Return (X, Y) of the center of cell containing provided text 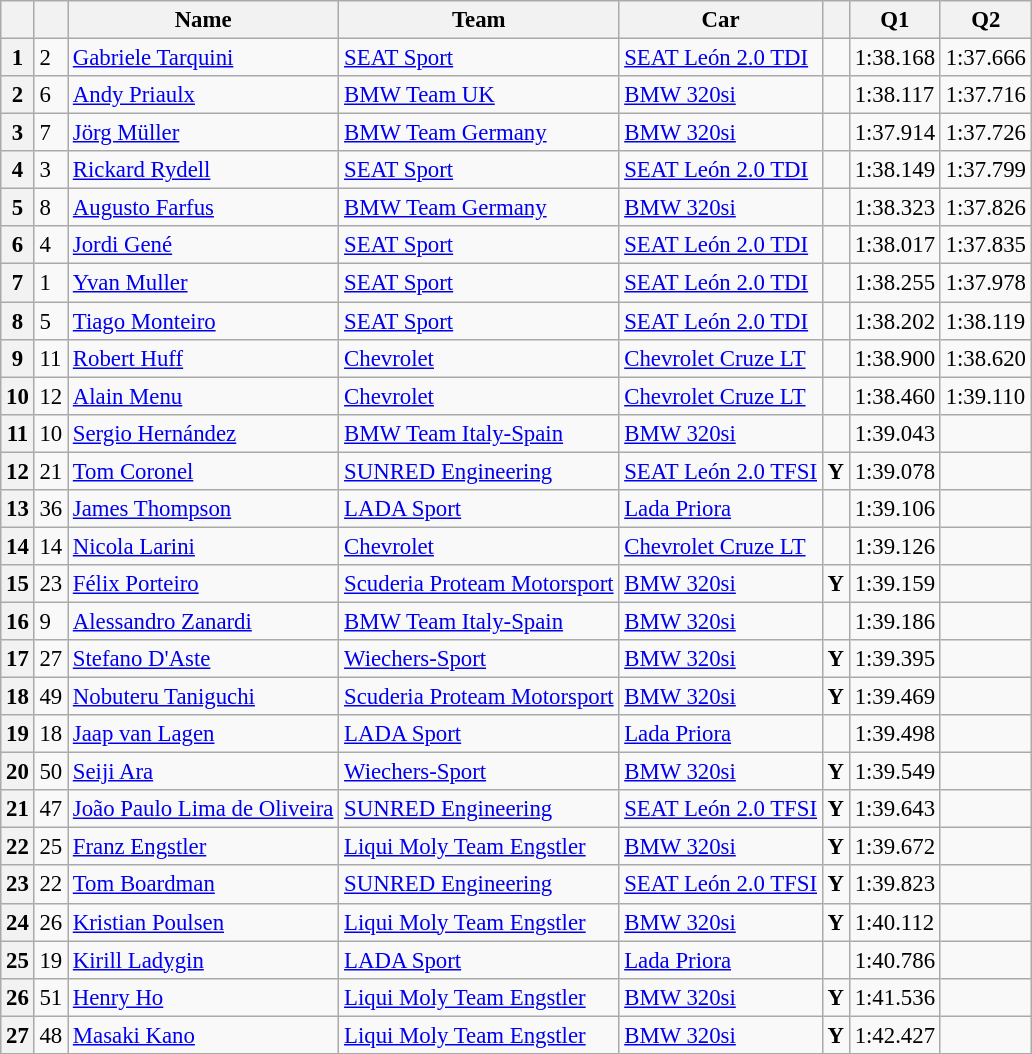
1:39.126 (894, 546)
50 (50, 772)
1:40.786 (894, 960)
Félix Porteiro (204, 584)
Rickard Rydell (204, 170)
Jörg Müller (204, 133)
Tom Coronel (204, 471)
Nicola Larini (204, 546)
17 (18, 659)
1:39.043 (894, 433)
Alain Menu (204, 396)
BMW Team UK (479, 95)
1:37.726 (986, 133)
1:40.112 (894, 922)
Kristian Poulsen (204, 922)
Seiji Ara (204, 772)
47 (50, 809)
Augusto Farfus (204, 208)
1:37.826 (986, 208)
Tom Boardman (204, 885)
1:39.469 (894, 697)
Yvan Muller (204, 283)
Masaki Kano (204, 1035)
Gabriele Tarquini (204, 58)
Q2 (986, 20)
1:39.498 (894, 734)
1:39.110 (986, 396)
48 (50, 1035)
Car (720, 20)
1:41.536 (894, 997)
49 (50, 697)
1:39.395 (894, 659)
1:38.149 (894, 170)
Andy Priaulx (204, 95)
James Thompson (204, 509)
1:37.666 (986, 58)
1:38.460 (894, 396)
Jordi Gené (204, 245)
Henry Ho (204, 997)
24 (18, 922)
20 (18, 772)
1:39.672 (894, 847)
Alessandro Zanardi (204, 621)
1:38.620 (986, 358)
Name (204, 20)
Franz Engstler (204, 847)
1:38.323 (894, 208)
1:37.835 (986, 245)
João Paulo Lima de Oliveira (204, 809)
1:42.427 (894, 1035)
Sergio Hernández (204, 433)
1:39.106 (894, 509)
Q1 (894, 20)
1:38.900 (894, 358)
1:38.117 (894, 95)
Team (479, 20)
Tiago Monteiro (204, 321)
16 (18, 621)
1:38.168 (894, 58)
Nobuteru Taniguchi (204, 697)
1:38.202 (894, 321)
36 (50, 509)
1:37.978 (986, 283)
1:38.255 (894, 283)
1:39.549 (894, 772)
51 (50, 997)
1:37.799 (986, 170)
1:37.914 (894, 133)
1:37.716 (986, 95)
Stefano D'Aste (204, 659)
1:38.017 (894, 245)
1:38.119 (986, 321)
Robert Huff (204, 358)
1:39.159 (894, 584)
1:39.643 (894, 809)
1:39.078 (894, 471)
Jaap van Lagen (204, 734)
Kirill Ladygin (204, 960)
13 (18, 509)
1:39.186 (894, 621)
15 (18, 584)
1:39.823 (894, 885)
